Capture the cell that displays the provided text and extract its (X, Y) central coordinate. 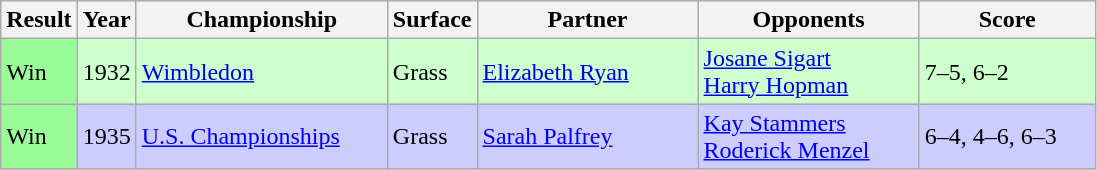
Josane Sigart Harry Hopman (808, 72)
Championship (262, 20)
Elizabeth Ryan (588, 72)
Year (106, 20)
Score (1007, 20)
Result (39, 20)
Sarah Palfrey (588, 136)
Kay Stammers Roderick Menzel (808, 136)
6–4, 4–6, 6–3 (1007, 136)
1932 (106, 72)
Surface (432, 20)
Wimbledon (262, 72)
7–5, 6–2 (1007, 72)
Partner (588, 20)
U.S. Championships (262, 136)
Opponents (808, 20)
1935 (106, 136)
